From the cell containing the given text, extract its center point as [x, y] coordinate. 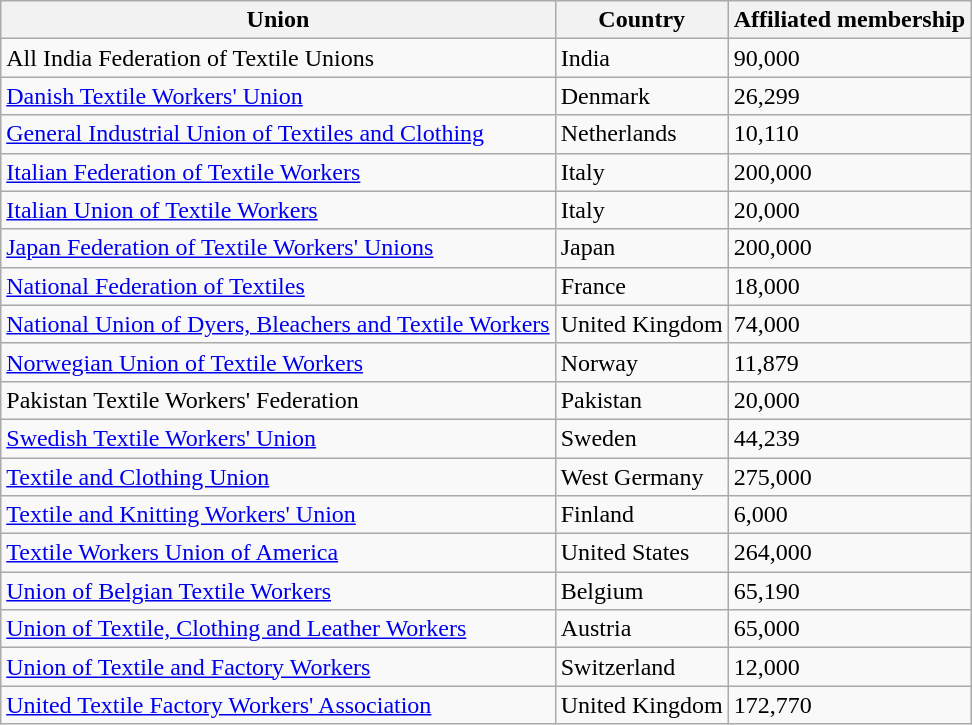
74,000 [849, 324]
264,000 [849, 553]
Italian Federation of Textile Workers [278, 172]
Finland [642, 515]
Belgium [642, 591]
Austria [642, 629]
44,239 [849, 438]
West Germany [642, 477]
Sweden [642, 438]
Japan Federation of Textile Workers' Unions [278, 248]
90,000 [849, 58]
18,000 [849, 286]
Pakistan [642, 400]
National Federation of Textiles [278, 286]
6,000 [849, 515]
Norwegian Union of Textile Workers [278, 362]
275,000 [849, 477]
Japan [642, 248]
10,110 [849, 134]
Norway [642, 362]
26,299 [849, 96]
General Industrial Union of Textiles and Clothing [278, 134]
Denmark [642, 96]
United Textile Factory Workers' Association [278, 705]
Textile and Clothing Union [278, 477]
Union of Belgian Textile Workers [278, 591]
National Union of Dyers, Bleachers and Textile Workers [278, 324]
Affiliated membership [849, 20]
Textile Workers Union of America [278, 553]
Country [642, 20]
Danish Textile Workers' Union [278, 96]
Textile and Knitting Workers' Union [278, 515]
11,879 [849, 362]
Netherlands [642, 134]
Union of Textile, Clothing and Leather Workers [278, 629]
All India Federation of Textile Unions [278, 58]
Pakistan Textile Workers' Federation [278, 400]
Italian Union of Textile Workers [278, 210]
France [642, 286]
Switzerland [642, 667]
65,190 [849, 591]
Union [278, 20]
United States [642, 553]
172,770 [849, 705]
India [642, 58]
Union of Textile and Factory Workers [278, 667]
65,000 [849, 629]
Swedish Textile Workers' Union [278, 438]
12,000 [849, 667]
